Extract the [X, Y] coordinate from the center of the cell holding the provided text.  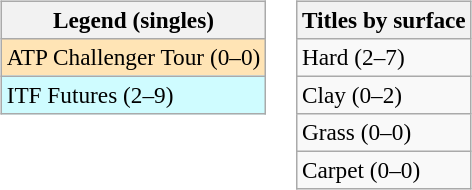
Hard (2–7) [384, 57]
Grass (0–0) [384, 133]
Clay (0–2) [384, 95]
Legend (singles) [133, 20]
ITF Futures (2–9) [133, 95]
Carpet (0–0) [384, 171]
ATP Challenger Tour (0–0) [133, 57]
Titles by surface [384, 20]
